Provide the (X, Y) coordinate of the cell's center where the given text is located.  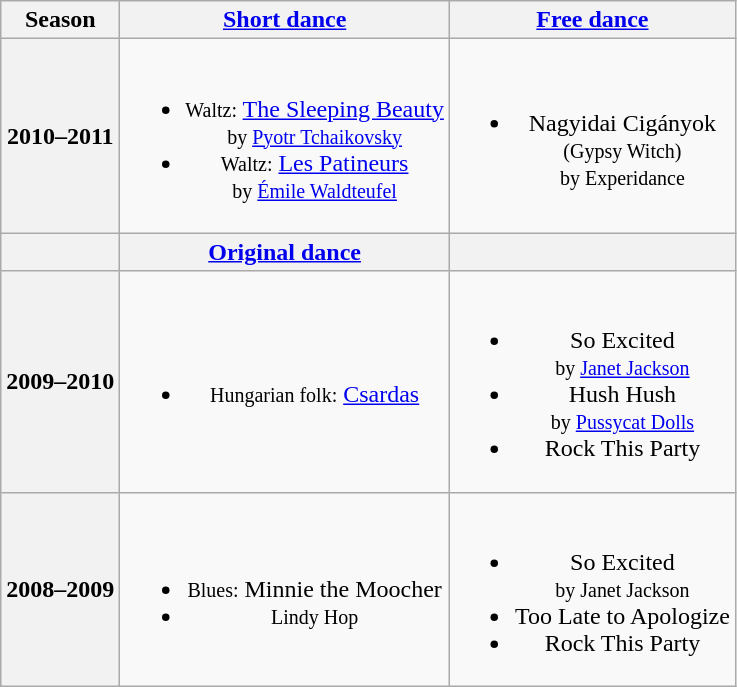
2009–2010 (60, 382)
Free dance (592, 20)
2010–2011 (60, 136)
Original dance (285, 252)
Hungarian folk: Csardas (285, 382)
Blues: Minnie the MoocherLindy Hop (285, 589)
Short dance (285, 20)
So Excited by Janet Jackson Hush Hush by Pussycat Dolls Rock This Party (592, 382)
So Excited by Janet Jackson Too Late to ApologizeRock This Party (592, 589)
Nagyidai Cigányok (Gypsy Witch) by Experidance (592, 136)
Waltz: The Sleeping Beauty by Pyotr Tchaikovsky Waltz: Les Patineurs by Émile Waldteufel (285, 136)
2008–2009 (60, 589)
Season (60, 20)
